Detect which cell encompasses the target text, then output its (x, y) center coordinate. 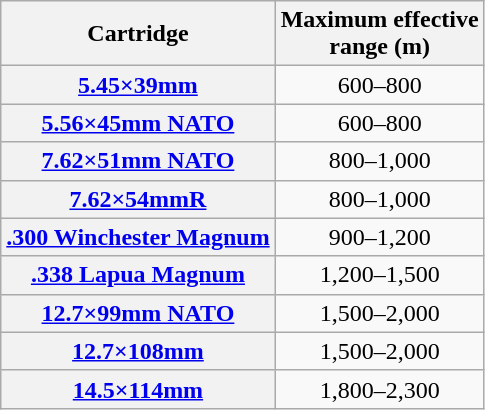
1,200–1,500 (380, 275)
5.56×45mm NATO (138, 123)
5.45×39mm (138, 85)
900–1,200 (380, 237)
1,800–2,300 (380, 389)
Cartridge (138, 34)
Maximum effective range (m) (380, 34)
12.7×108mm (138, 351)
7.62×54mmR (138, 199)
7.62×51mm NATO (138, 161)
.300 Winchester Magnum (138, 237)
14.5×114mm (138, 389)
12.7×99mm NATO (138, 313)
.338 Lapua Magnum (138, 275)
